Return the [x, y] coordinate for the center point of the cell that contains the specified text.  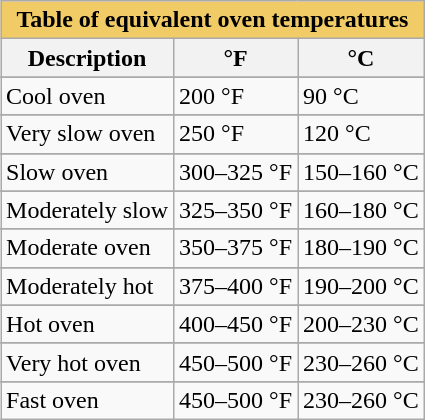
375–400 °F [236, 286]
350–375 °F [236, 248]
Description [88, 58]
°C [362, 58]
300–325 °F [236, 172]
160–180 °C [362, 210]
°F [236, 58]
150–160 °C [362, 172]
250 °F [236, 134]
180–190 °C [362, 248]
400–450 °F [236, 324]
Hot oven [88, 324]
Very hot oven [88, 362]
Slow oven [88, 172]
325–350 °F [236, 210]
Fast oven [88, 400]
Moderately slow [88, 210]
Table of equivalent oven temperatures [213, 20]
120 °C [362, 134]
200 °F [236, 96]
Cool oven [88, 96]
Moderately hot [88, 286]
200–230 °C [362, 324]
90 °C [362, 96]
Very slow oven [88, 134]
190–200 °C [362, 286]
Moderate oven [88, 248]
